Find where the given text appears and provide that cell's center as (X, Y) coordinate. 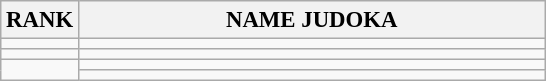
RANK (40, 20)
NAME JUDOKA (312, 20)
